Detect which cell encompasses the target text, then output its (x, y) center coordinate. 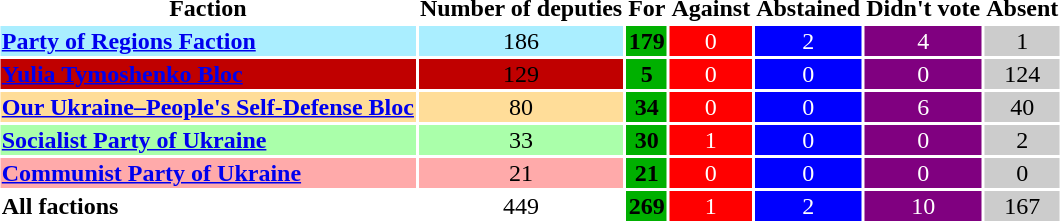
33 (520, 140)
34 (647, 107)
Party of Regions Faction (208, 41)
449 (520, 206)
167 (1022, 206)
4 (924, 41)
10 (924, 206)
80 (520, 107)
269 (647, 206)
Communist Party of Ukraine (208, 173)
5 (647, 74)
All factions (208, 206)
30 (647, 140)
Yulia Tymoshenko Bloc (208, 74)
186 (520, 41)
6 (924, 107)
Our Ukraine–People's Self-Defense Bloc (208, 107)
179 (647, 41)
124 (1022, 74)
Socialist Party of Ukraine (208, 140)
40 (1022, 107)
129 (520, 74)
